Pinpoint the cell where the given text exists, returning its [x, y] midpoint coordinate. 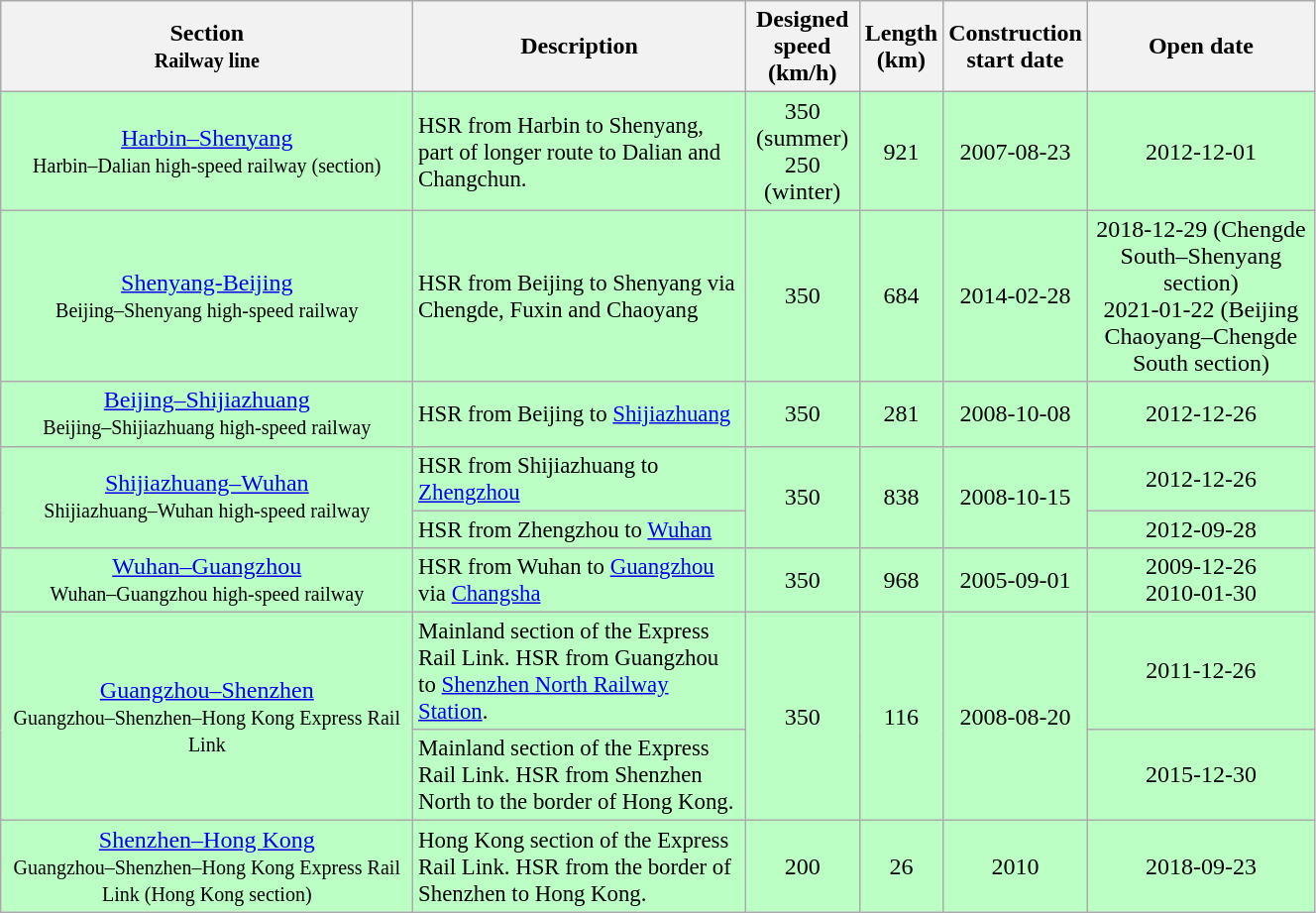
HSR from Beijing to Shenyang via Chengde, Fuxin and Chaoyang [579, 295]
HSR from Shijiazhuang to Zhengzhou [579, 478]
HSR from Beijing to Shijiazhuang [579, 414]
HSR from Harbin to Shenyang, part of longer route to Dalian and Changchun. [579, 151]
2005-09-01 [1016, 581]
Section Railway line [207, 47]
Construction start date [1016, 47]
838 [901, 498]
Mainland section of the Express Rail Link. HSR from Shenzhen North to the border of Hong Kong. [579, 775]
Description [579, 47]
Length (km) [901, 47]
281 [901, 414]
350 (summer) 250 (winter) [803, 151]
2012-12-01 [1201, 151]
2018-09-23 [1201, 866]
Hong Kong section of the Express Rail Link. HSR from the border of Shenzhen to Hong Kong. [579, 866]
Guangzhou–ShenzhenGuangzhou–Shenzhen–Hong Kong Express Rail Link [207, 717]
968 [901, 581]
116 [901, 717]
HSR from Zhengzhou to Wuhan [579, 529]
26 [901, 866]
Designed speed (km/h) [803, 47]
2009-12-262010-01-30 [1201, 581]
2007-08-23 [1016, 151]
2011-12-26 [1201, 672]
2008-08-20 [1016, 717]
Beijing–ShijiazhuangBeijing–Shijiazhuang high-speed railway [207, 414]
2018-12-29 (Chengde South–Shenyang section)2021-01-22 (Beijing Chaoyang–Chengde South section) [1201, 295]
Mainland section of the Express Rail Link. HSR from Guangzhou to Shenzhen North Railway Station. [579, 672]
921 [901, 151]
2010 [1016, 866]
Shenzhen–Hong Kong Guangzhou–Shenzhen–Hong Kong Express Rail Link (Hong Kong section) [207, 866]
HSR from Wuhan to Guangzhou via Changsha [579, 581]
Shenyang-Beijing Beijing–Shenyang high-speed railway [207, 295]
2014-02-28 [1016, 295]
684 [901, 295]
2008-10-08 [1016, 414]
Harbin–Shenyang Harbin–Dalian high-speed railway (section) [207, 151]
2015-12-30 [1201, 775]
2012-09-28 [1201, 529]
200 [803, 866]
Wuhan–GuangzhouWuhan–Guangzhou high-speed railway [207, 581]
Open date [1201, 47]
Shijiazhuang–WuhanShijiazhuang–Wuhan high-speed railway [207, 498]
2008-10-15 [1016, 498]
